Locate the cell with the specified text and output its [x, y] center coordinate. 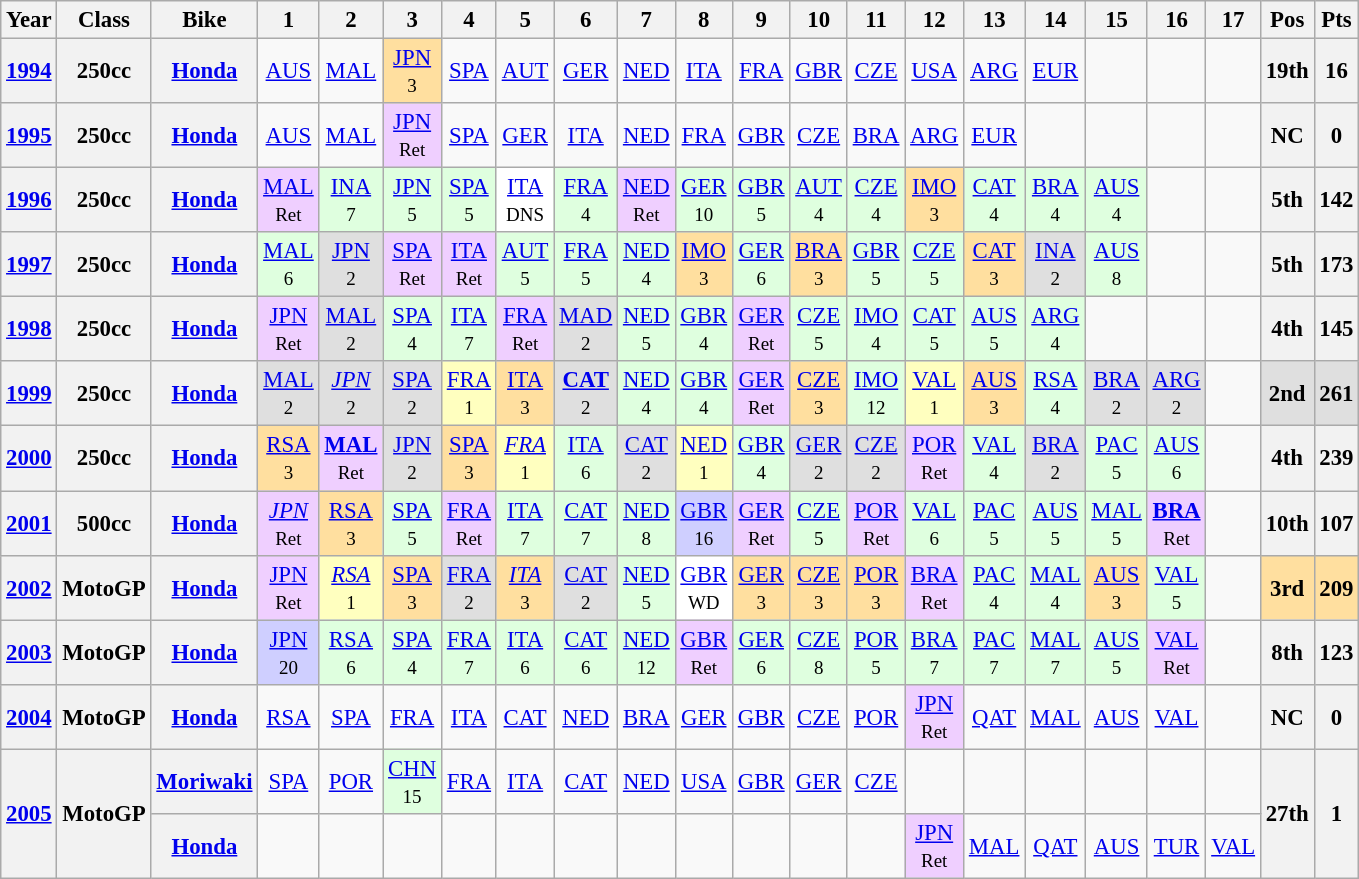
FRA7 [468, 652]
IMO12 [876, 394]
Pts [1336, 20]
MAD2 [586, 330]
SPARet [412, 264]
FRA2 [468, 588]
5 [524, 20]
10th [1287, 524]
14 [1056, 20]
1997 [29, 264]
FRA5 [586, 264]
GBR16 [704, 524]
GBRWD [704, 588]
3rd [1287, 588]
19th [1287, 72]
2nd [1287, 394]
CZE2 [876, 458]
261 [1336, 394]
12 [934, 20]
VAL4 [994, 458]
AUS6 [1176, 458]
AUT5 [524, 264]
17 [1233, 20]
2005 [29, 814]
RSA1 [351, 588]
RSA4 [1056, 394]
JPN5 [412, 200]
ARG4 [1056, 330]
NED1 [704, 458]
Class [104, 20]
107 [1336, 524]
8 [704, 20]
GER3 [760, 588]
6 [586, 20]
500cc [104, 524]
VAL6 [934, 524]
8th [1287, 652]
INA2 [1056, 264]
NED12 [646, 652]
NEDRet [646, 200]
CAT7 [586, 524]
CZE8 [818, 652]
PAC4 [994, 588]
173 [1336, 264]
MAL4 [1056, 588]
AUT [524, 72]
VAL1 [934, 394]
BRA7 [934, 652]
3 [412, 20]
4 [468, 20]
2002 [29, 588]
VAL5 [1176, 588]
FRA4 [586, 200]
PAC7 [994, 652]
142 [1336, 200]
AUS4 [1116, 200]
CAT6 [586, 652]
2000 [29, 458]
1999 [29, 394]
2001 [29, 524]
JPN3 [412, 72]
2004 [29, 716]
Bike [204, 20]
1995 [29, 136]
Moriwaki [204, 782]
SPA2 [412, 394]
123 [1336, 652]
AUS8 [1116, 264]
239 [1336, 458]
GER2 [818, 458]
RSA [288, 716]
Year [29, 20]
RSA6 [351, 652]
27th [1287, 814]
CAT5 [934, 330]
ITADNS [524, 200]
1994 [29, 72]
POR5 [876, 652]
JPN20 [288, 652]
2 [351, 20]
Pos [1287, 20]
GBRRet [704, 652]
IMO4 [876, 330]
1996 [29, 200]
GER10 [704, 200]
145 [1336, 330]
2003 [29, 652]
CHN15 [412, 782]
POR3 [876, 588]
CAT3 [994, 264]
7 [646, 20]
15 [1116, 20]
MAL6 [288, 264]
VALRet [1176, 652]
INA7 [351, 200]
NED8 [646, 524]
MAL7 [1056, 652]
ITARet [468, 264]
1998 [29, 330]
CZE4 [876, 200]
10 [818, 20]
BRA4 [1056, 200]
ARG2 [1176, 394]
CAT4 [994, 200]
BRA3 [818, 264]
TUR [1176, 846]
209 [1336, 588]
AUT4 [818, 200]
11 [876, 20]
MAL5 [1116, 524]
9 [760, 20]
13 [994, 20]
